Scan for the cell matching the given text and deliver its (X, Y) coordinate at center. 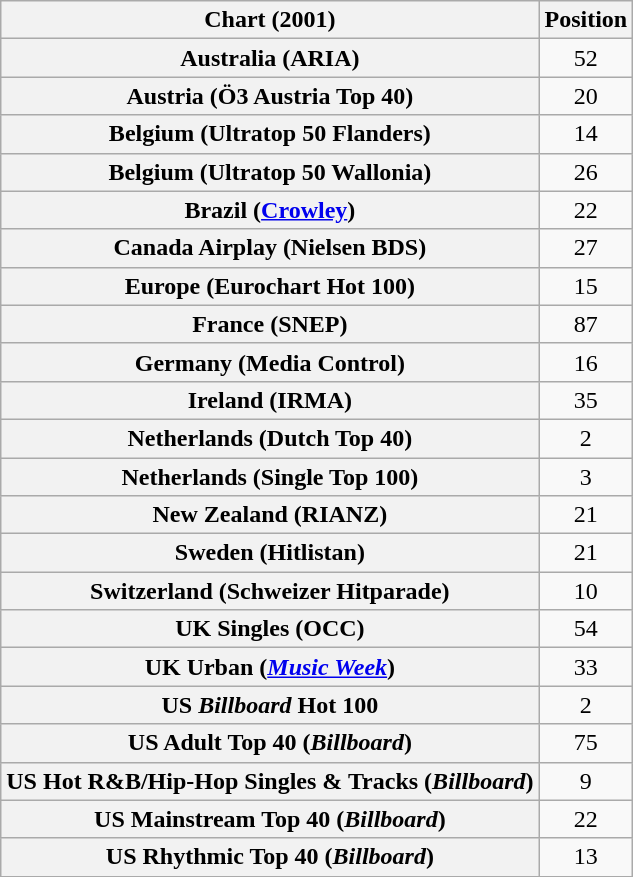
14 (586, 134)
52 (586, 58)
US Billboard Hot 100 (270, 705)
Belgium (Ultratop 50 Flanders) (270, 134)
Switzerland (Schweizer Hitparade) (270, 591)
10 (586, 591)
US Hot R&B/Hip-Hop Singles & Tracks (Billboard) (270, 781)
26 (586, 172)
Austria (Ö3 Austria Top 40) (270, 96)
75 (586, 743)
27 (586, 248)
UK Singles (OCC) (270, 629)
US Mainstream Top 40 (Billboard) (270, 819)
US Rhythmic Top 40 (Billboard) (270, 857)
Brazil (Crowley) (270, 210)
Australia (ARIA) (270, 58)
US Adult Top 40 (Billboard) (270, 743)
15 (586, 286)
Belgium (Ultratop 50 Wallonia) (270, 172)
35 (586, 400)
Europe (Eurochart Hot 100) (270, 286)
Canada Airplay (Nielsen BDS) (270, 248)
Germany (Media Control) (270, 362)
Ireland (IRMA) (270, 400)
Chart (2001) (270, 20)
87 (586, 324)
Position (586, 20)
UK Urban (Music Week) (270, 667)
13 (586, 857)
33 (586, 667)
16 (586, 362)
Netherlands (Dutch Top 40) (270, 438)
Netherlands (Single Top 100) (270, 477)
9 (586, 781)
France (SNEP) (270, 324)
Sweden (Hitlistan) (270, 553)
20 (586, 96)
New Zealand (RIANZ) (270, 515)
3 (586, 477)
54 (586, 629)
